Identify which cell holds the provided text, then report its (x, y) central coordinate. 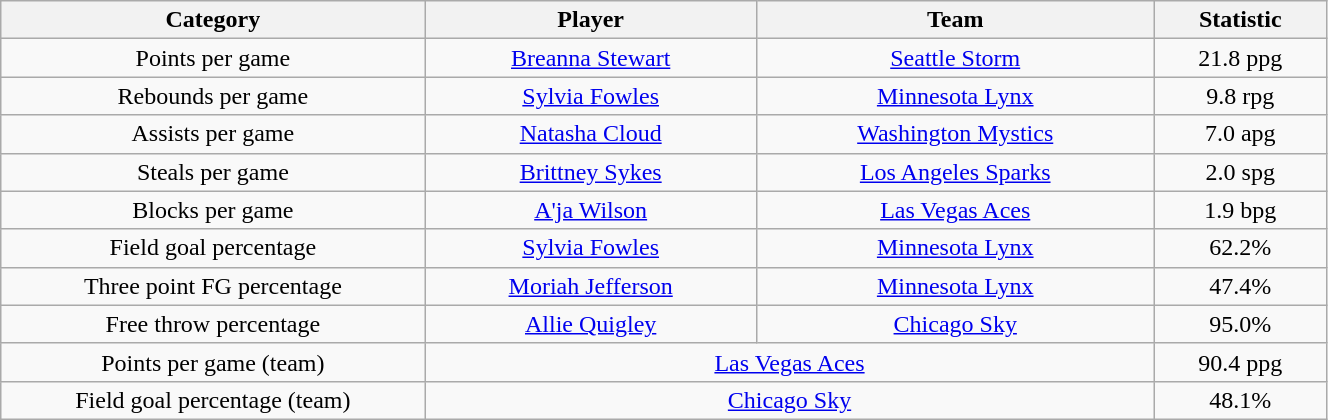
Player (590, 20)
A'ja Wilson (590, 210)
Field goal percentage (213, 248)
2.0 spg (1240, 172)
Los Angeles Sparks (955, 172)
48.1% (1240, 400)
Free throw percentage (213, 324)
9.8 rpg (1240, 96)
1.9 bpg (1240, 210)
Rebounds per game (213, 96)
Blocks per game (213, 210)
Statistic (1240, 20)
62.2% (1240, 248)
Breanna Stewart (590, 58)
Seattle Storm (955, 58)
Category (213, 20)
Points per game (213, 58)
Natasha Cloud (590, 134)
Field goal percentage (team) (213, 400)
47.4% (1240, 286)
Points per game (team) (213, 362)
Allie Quigley (590, 324)
21.8 ppg (1240, 58)
7.0 apg (1240, 134)
90.4 ppg (1240, 362)
95.0% (1240, 324)
Assists per game (213, 134)
Washington Mystics (955, 134)
Team (955, 20)
Steals per game (213, 172)
Brittney Sykes (590, 172)
Moriah Jefferson (590, 286)
Three point FG percentage (213, 286)
